Pinpoint the cell where the given text exists, returning its [X, Y] midpoint coordinate. 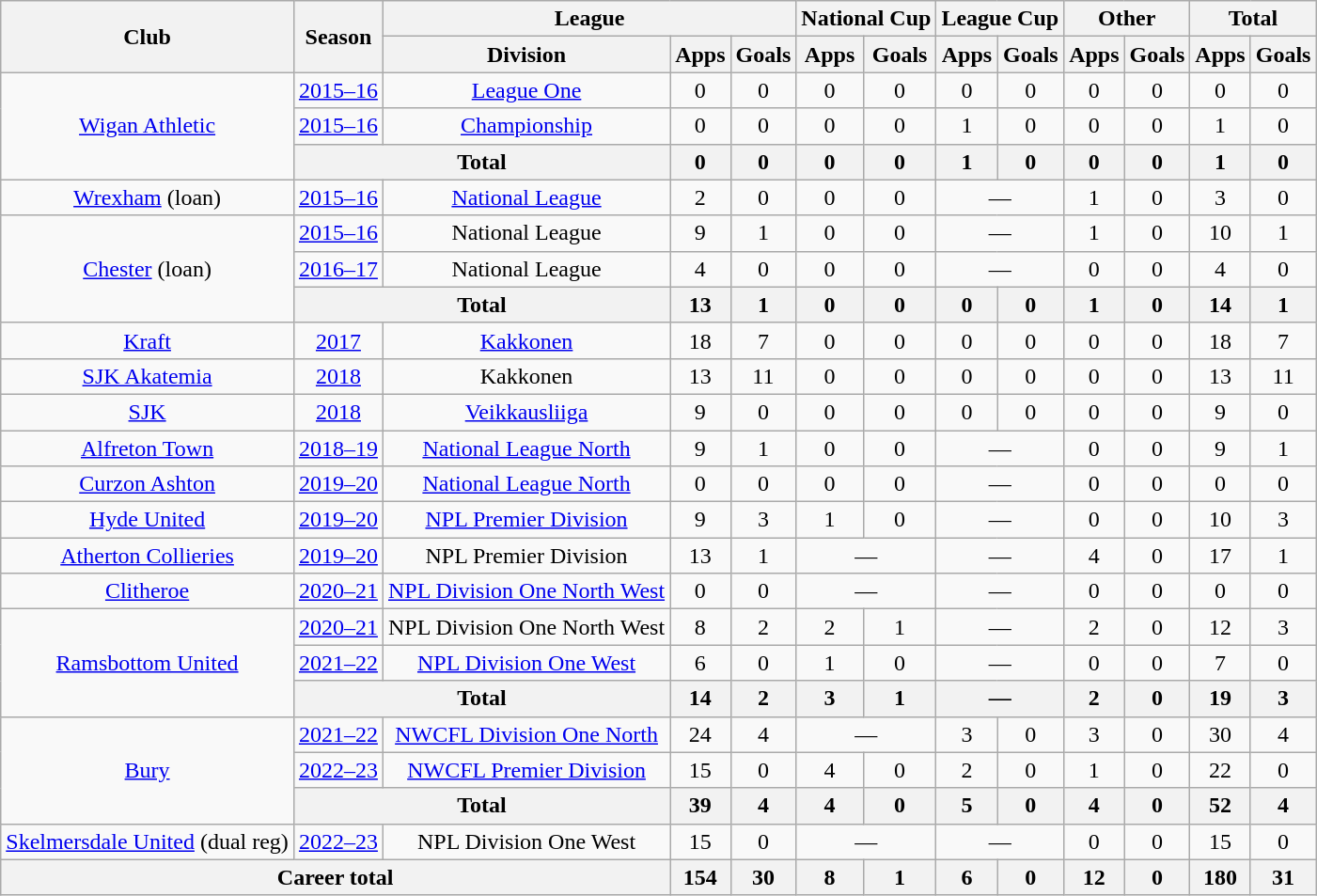
SJK [148, 412]
Veikkausliiga [526, 412]
2016–17 [338, 269]
19 [1220, 699]
Wigan Athletic [148, 126]
Clitheroe [148, 591]
NWCFL Premier Division [526, 770]
NWCFL Division One North [526, 734]
22 [1220, 770]
Division [526, 55]
Season [338, 37]
Kraft [148, 340]
Hyde United [148, 520]
League [588, 19]
24 [700, 734]
SJK Akatemia [148, 376]
Career total [336, 877]
39 [700, 806]
National Cup [867, 19]
Curzon Ashton [148, 484]
52 [1220, 806]
154 [700, 877]
Alfreton Town [148, 448]
Bury [148, 770]
17 [1220, 556]
Club [148, 37]
Wrexham (loan) [148, 197]
Chester (loan) [148, 269]
5 [966, 806]
Championship [526, 126]
2018–19 [338, 448]
League One [526, 90]
2017 [338, 340]
Ramsbottom United [148, 663]
League Cup [1000, 19]
Skelmersdale United (dual reg) [148, 841]
Other [1127, 19]
31 [1283, 877]
Atherton Collieries [148, 556]
180 [1220, 877]
